Capture the cell that displays the provided text and extract its [x, y] central coordinate. 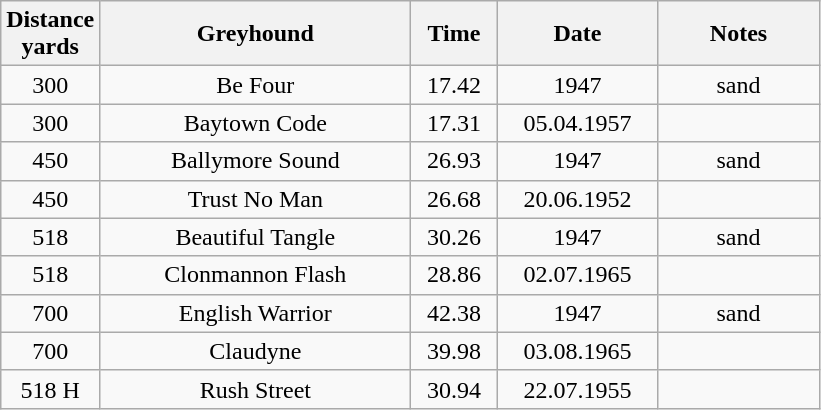
17.31 [454, 123]
17.42 [454, 85]
26.93 [454, 161]
Trust No Man [256, 199]
39.98 [454, 351]
Greyhound [256, 34]
Date [578, 34]
03.08.1965 [578, 351]
Clonmannon Flash [256, 275]
Time [454, 34]
20.06.1952 [578, 199]
Notes [738, 34]
05.04.1957 [578, 123]
Claudyne [256, 351]
28.86 [454, 275]
Distance yards [50, 34]
518 H [50, 389]
English Warrior [256, 313]
Be Four [256, 85]
22.07.1955 [578, 389]
Baytown Code [256, 123]
30.26 [454, 237]
02.07.1965 [578, 275]
30.94 [454, 389]
Ballymore Sound [256, 161]
26.68 [454, 199]
Beautiful Tangle [256, 237]
42.38 [454, 313]
Rush Street [256, 389]
